Search for the cell housing the specified text and yield its (x, y) center coordinate. 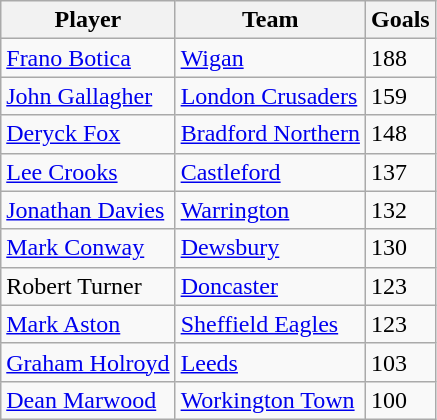
159 (400, 96)
103 (400, 362)
148 (400, 134)
Goals (400, 20)
Dean Marwood (88, 400)
Bradford Northern (270, 134)
London Crusaders (270, 96)
Lee Crooks (88, 172)
Player (88, 20)
John Gallagher (88, 96)
Dewsbury (270, 248)
137 (400, 172)
Warrington (270, 210)
188 (400, 58)
Sheffield Eagles (270, 324)
Graham Holroyd (88, 362)
Team (270, 20)
Mark Conway (88, 248)
Leeds (270, 362)
Workington Town (270, 400)
Robert Turner (88, 286)
Frano Botica (88, 58)
Doncaster (270, 286)
132 (400, 210)
Mark Aston (88, 324)
Jonathan Davies (88, 210)
130 (400, 248)
Deryck Fox (88, 134)
Wigan (270, 58)
Castleford (270, 172)
100 (400, 400)
